Detect which cell encompasses the target text, then output its (X, Y) center coordinate. 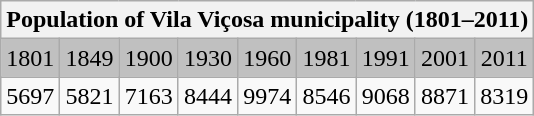
9974 (268, 96)
5697 (30, 96)
8444 (208, 96)
8319 (504, 96)
9068 (386, 96)
1930 (208, 58)
1981 (326, 58)
1991 (386, 58)
8871 (444, 96)
2011 (504, 58)
8546 (326, 96)
2001 (444, 58)
1900 (148, 58)
1960 (268, 58)
7163 (148, 96)
5821 (90, 96)
1801 (30, 58)
1849 (90, 58)
Population of Vila Viçosa municipality (1801–2011) (268, 20)
